Capture the cell that displays the provided text and extract its (X, Y) central coordinate. 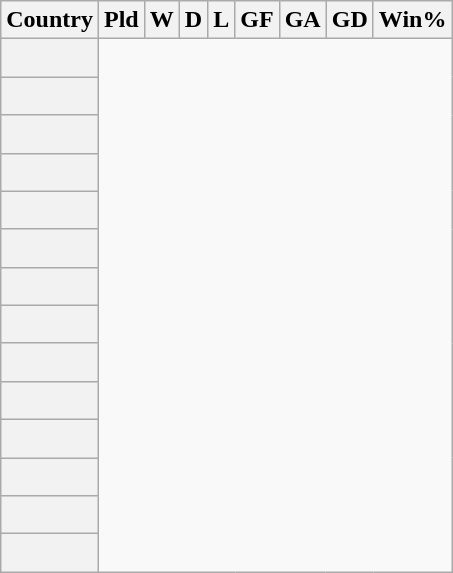
Country (50, 20)
GF (257, 20)
GD (350, 20)
L (222, 20)
D (193, 20)
Pld (121, 20)
W (162, 20)
GA (302, 20)
Win% (412, 20)
